Determine the (x, y) coordinate at the center of the cell enclosing the given text.  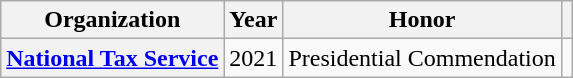
National Tax Service (112, 58)
2021 (254, 58)
Honor (422, 20)
Organization (112, 20)
Presidential Commendation (422, 58)
Year (254, 20)
